Detect which cell encompasses the target text, then output its (X, Y) center coordinate. 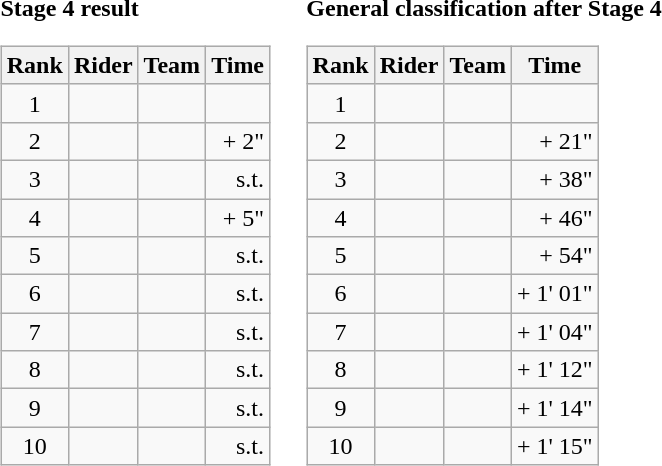
+ 1' 14" (554, 408)
+ 46" (554, 217)
+ 5" (238, 217)
+ 2" (238, 141)
+ 1' 01" (554, 294)
+ 1' 12" (554, 370)
+ 1' 04" (554, 332)
+ 54" (554, 256)
+ 38" (554, 179)
+ 1' 15" (554, 446)
+ 21" (554, 141)
